Locate the cell with the specified text and output its (x, y) center coordinate. 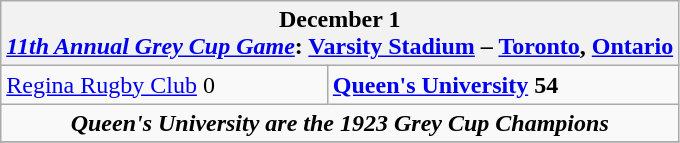
Queen's University 54 (502, 85)
December 111th Annual Grey Cup Game: Varsity Stadium – Toronto, Ontario (340, 34)
Regina Rugby Club 0 (164, 85)
Queen's University are the 1923 Grey Cup Champions (340, 123)
